Find where the given text appears and provide that cell's center as [x, y] coordinate. 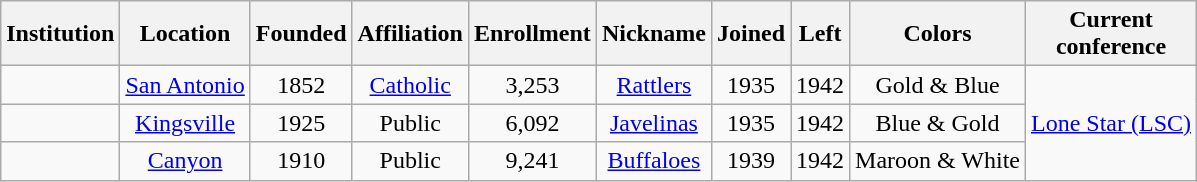
Canyon [185, 161]
6,092 [532, 123]
Kingsville [185, 123]
1910 [301, 161]
Buffaloes [654, 161]
San Antonio [185, 85]
Enrollment [532, 34]
Colors [938, 34]
3,253 [532, 85]
Nickname [654, 34]
Affiliation [410, 34]
Rattlers [654, 85]
Lone Star (LSC) [1112, 123]
9,241 [532, 161]
Maroon & White [938, 161]
Founded [301, 34]
Currentconference [1112, 34]
Javelinas [654, 123]
1939 [750, 161]
1925 [301, 123]
Catholic [410, 85]
1852 [301, 85]
Blue & Gold [938, 123]
Joined [750, 34]
Left [820, 34]
Institution [60, 34]
Gold & Blue [938, 85]
Location [185, 34]
